Determine the [X, Y] coordinate at the center of the cell enclosing the given text.  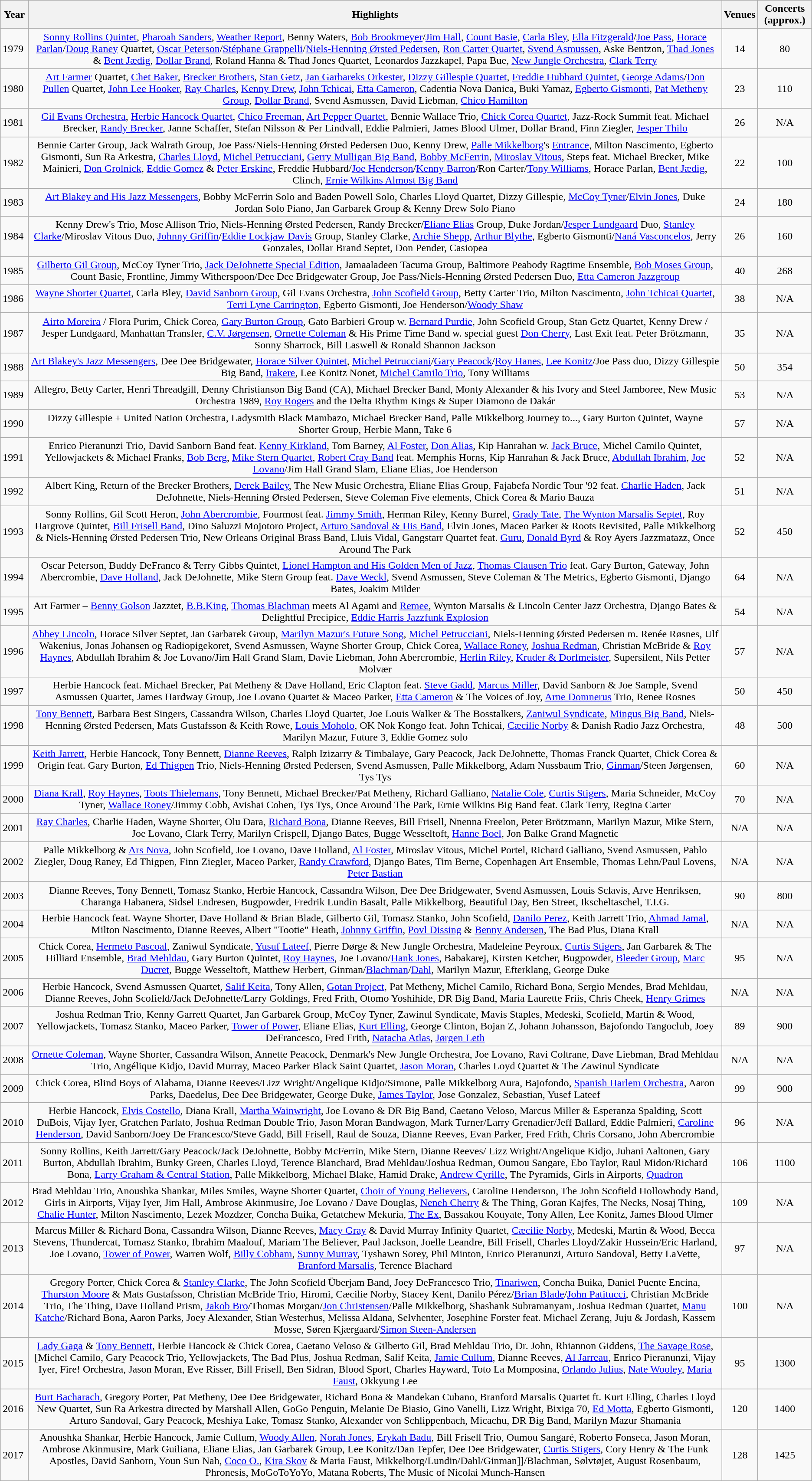
1996 [15, 652]
2000 [15, 799]
2003 [15, 895]
1980 [15, 88]
90 [740, 895]
1425 [785, 1455]
24 [740, 202]
2011 [15, 1163]
800 [785, 895]
106 [740, 1163]
1984 [15, 236]
1983 [15, 202]
1993 [15, 532]
40 [740, 271]
2017 [15, 1455]
1991 [15, 458]
Year [15, 15]
2009 [15, 1089]
2010 [15, 1123]
Highlights [375, 15]
1994 [15, 577]
97 [740, 1248]
110 [785, 88]
1100 [785, 1163]
64 [740, 577]
60 [740, 765]
99 [740, 1089]
109 [740, 1202]
48 [740, 725]
22 [740, 162]
2004 [15, 924]
1997 [15, 691]
1979 [15, 49]
500 [785, 725]
70 [740, 799]
268 [785, 271]
1982 [15, 162]
1992 [15, 492]
14 [740, 49]
1986 [15, 298]
2014 [15, 1306]
2005 [15, 958]
2012 [15, 1202]
1985 [15, 271]
1990 [15, 423]
1989 [15, 395]
Concerts (approx.) [785, 15]
53 [740, 395]
2001 [15, 828]
120 [740, 1409]
80 [785, 49]
2002 [15, 862]
89 [740, 1026]
51 [740, 492]
2013 [15, 1248]
1981 [15, 122]
1987 [15, 333]
38 [740, 298]
2007 [15, 1026]
2015 [15, 1363]
2016 [15, 1409]
54 [740, 612]
128 [740, 1455]
35 [740, 333]
180 [785, 202]
160 [785, 236]
Venues [740, 15]
1300 [785, 1363]
354 [785, 367]
96 [740, 1123]
1998 [15, 725]
2008 [15, 1060]
1988 [15, 367]
1999 [15, 765]
23 [740, 88]
1400 [785, 1409]
2006 [15, 992]
1995 [15, 612]
